Determine the [x, y] coordinate at the center of the cell enclosing the given text.  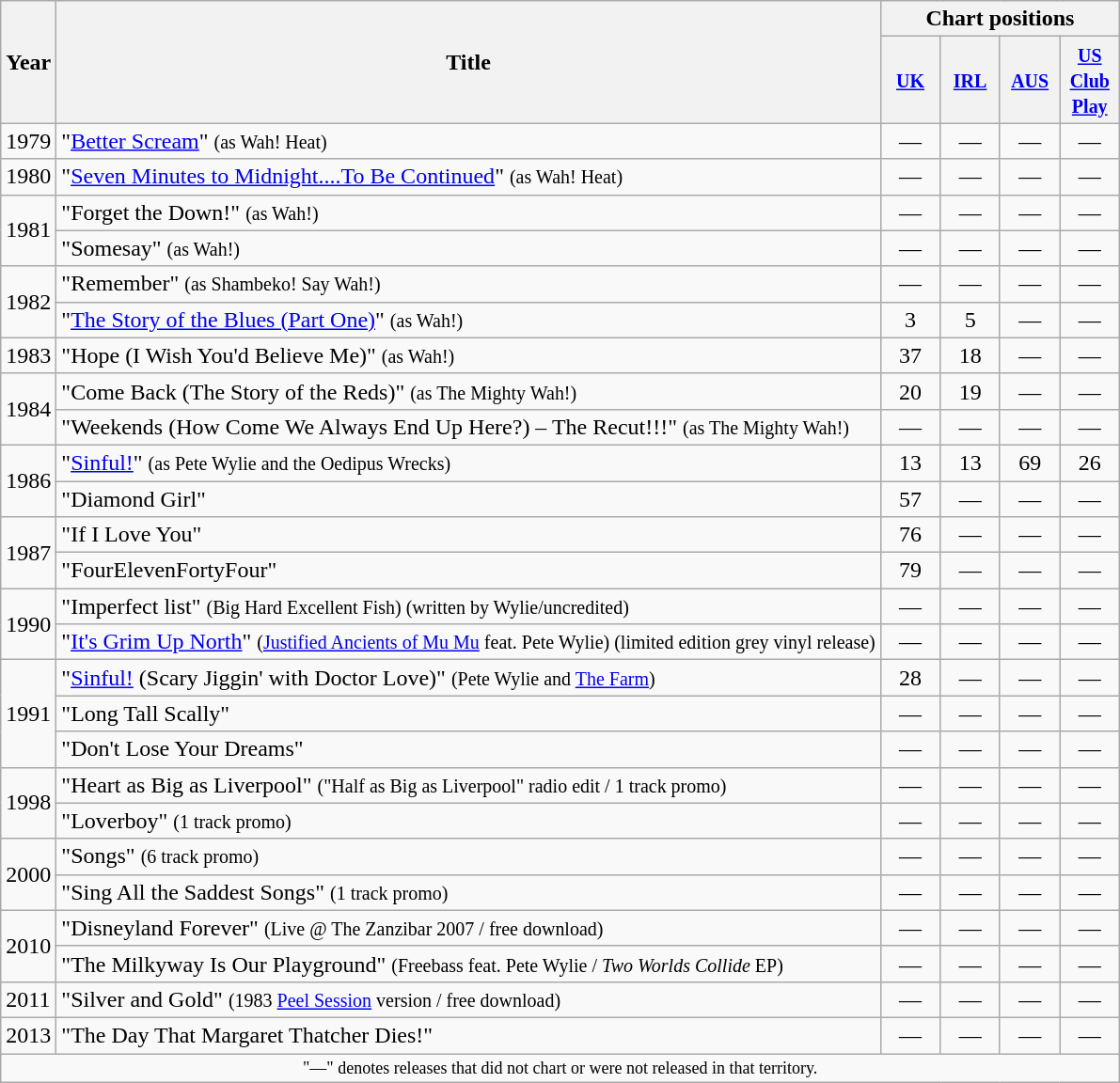
3 [910, 320]
"The Story of the Blues (Part One)" (as Wah!) [468, 320]
"Somesay" (as Wah!) [468, 248]
Chart positions [1000, 19]
"Sinful!" (as Pete Wylie and the Oedipus Wrecks) [468, 463]
"FourElevenFortyFour" [468, 571]
2010 [28, 946]
1980 [28, 177]
"Weekends (How Come We Always End Up Here?) – The Recut!!!" (as The Mighty Wah!) [468, 427]
"Better Scream" (as Wah! Heat) [468, 141]
18 [970, 355]
76 [910, 535]
Year [28, 62]
"Diamond Girl" [468, 499]
"The Milkyway Is Our Playground" (Freebass feat. Pete Wylie / Two Worlds Collide EP) [468, 964]
1998 [28, 803]
"Imperfect list" (Big Hard Excellent Fish) (written by Wylie/uncredited) [468, 606]
IRL [970, 80]
79 [910, 571]
"Come Back (The Story of the Reds)" (as The Mighty Wah!) [468, 391]
1984 [28, 409]
"Hope (I Wish You'd Believe Me)" (as Wah!) [468, 355]
"Songs" (6 track promo) [468, 856]
1982 [28, 302]
UK [910, 80]
1981 [28, 230]
"The Day That Margaret Thatcher Dies!" [468, 1035]
Title [468, 62]
57 [910, 499]
37 [910, 355]
"Loverboy" (1 track promo) [468, 821]
1987 [28, 553]
"Remember" (as Shambeko! Say Wah!) [468, 284]
26 [1090, 463]
2011 [28, 999]
20 [910, 391]
19 [970, 391]
"Silver and Gold" (1983 Peel Session version / free download) [468, 999]
1983 [28, 355]
5 [970, 320]
2000 [28, 874]
"Disneyland Forever" (Live @ The Zanzibar 2007 / free download) [468, 928]
US Club Play [1090, 80]
"—" denotes releases that did not chart or were not released in that territory. [560, 1068]
1991 [28, 714]
"Sing All the Saddest Songs" (1 track promo) [468, 892]
"It's Grim Up North" (Justified Ancients of Mu Mu feat. Pete Wylie) (limited edition grey vinyl release) [468, 642]
"Seven Minutes to Midnight....To Be Continued" (as Wah! Heat) [468, 177]
28 [910, 678]
69 [1030, 463]
"Forget the Down!" (as Wah!) [468, 212]
1990 [28, 624]
"Don't Lose Your Dreams" [468, 749]
1986 [28, 480]
"Heart as Big as Liverpool" ("Half as Big as Liverpool" radio edit / 1 track promo) [468, 785]
2013 [28, 1035]
1979 [28, 141]
"Long Tall Scally" [468, 714]
"Sinful! (Scary Jiggin' with Doctor Love)" (Pete Wylie and The Farm) [468, 678]
AUS [1030, 80]
"If I Love You" [468, 535]
